Return (X, Y) of the center of cell containing provided text 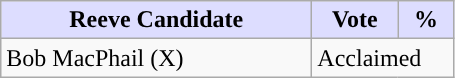
Reeve Candidate (156, 20)
Bob MacPhail (X) (156, 58)
Vote (355, 20)
Acclaimed (383, 58)
% (426, 20)
